Find where the given text appears and provide that cell's center as (x, y) coordinate. 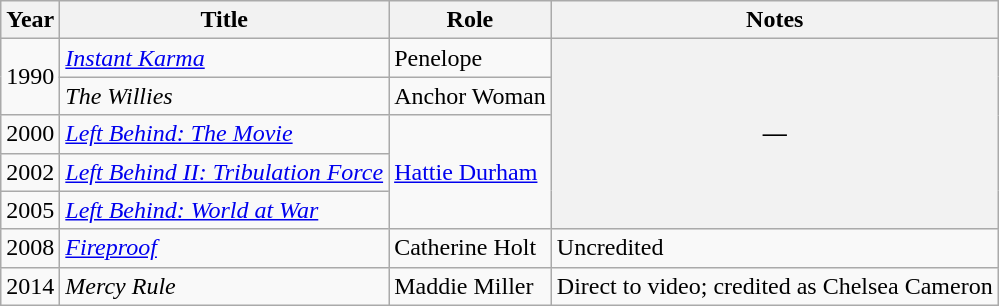
Penelope (470, 58)
The Willies (224, 96)
Role (470, 20)
— (774, 134)
Anchor Woman (470, 96)
2014 (30, 286)
Direct to video; credited as Chelsea Cameron (774, 286)
Mercy Rule (224, 286)
Title (224, 20)
Left Behind II: Tribulation Force (224, 172)
Catherine Holt (470, 248)
2000 (30, 134)
Hattie Durham (470, 172)
Year (30, 20)
Left Behind: The Movie (224, 134)
2005 (30, 210)
Maddie Miller (470, 286)
Left Behind: World at War (224, 210)
Instant Karma (224, 58)
Fireproof (224, 248)
2008 (30, 248)
Notes (774, 20)
2002 (30, 172)
1990 (30, 77)
Uncredited (774, 248)
